Capture the cell that displays the provided text and extract its (x, y) central coordinate. 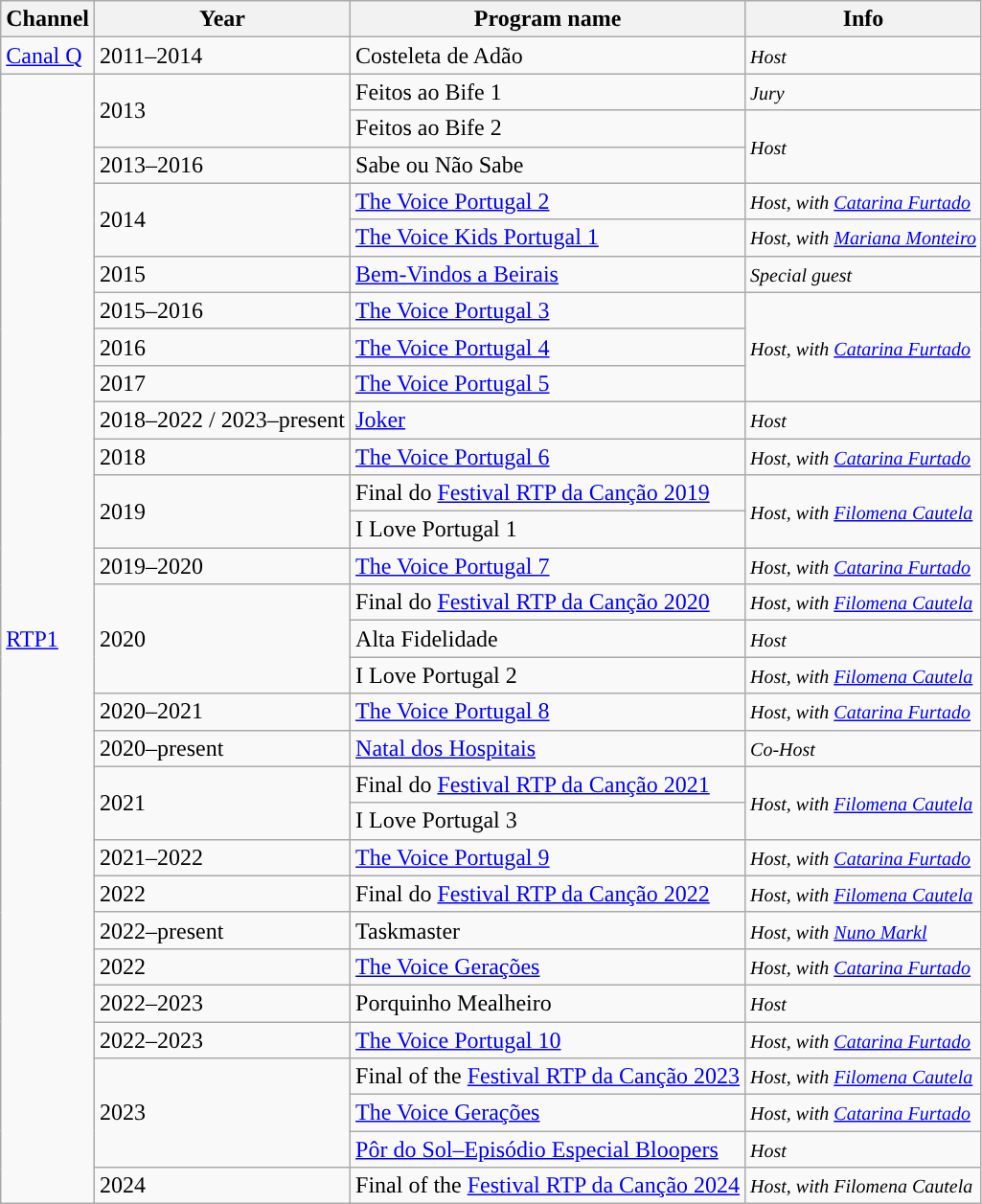
2024 (222, 1186)
RTP1 (48, 639)
Info (864, 19)
Joker (548, 420)
2018–2022 / 2023–present (222, 420)
2013–2016 (222, 165)
Special guest (864, 274)
Sabe ou Não Sabe (548, 165)
Final of the Festival RTP da Canção 2023 (548, 1077)
Porquinho Mealheiro (548, 1003)
Pôr do Sol–Episódio Especial Bloopers (548, 1149)
Final do Festival RTP da Canção 2022 (548, 894)
2013 (222, 110)
Program name (548, 19)
2020 (222, 639)
Feitos ao Bife 1 (548, 92)
Co-Host (864, 748)
The Voice Portugal 2 (548, 201)
2020–present (222, 748)
Host, with Nuno Markl (864, 930)
The Voice Portugal 10 (548, 1039)
Feitos ao Bife 2 (548, 128)
2021–2022 (222, 857)
The Voice Kids Portugal 1 (548, 238)
2020–2021 (222, 712)
2011–2014 (222, 56)
2016 (222, 347)
Final do Festival RTP da Canção 2021 (548, 784)
2021 (222, 803)
The Voice Portugal 3 (548, 310)
2017 (222, 383)
2015–2016 (222, 310)
2023 (222, 1113)
Final do Festival RTP da Canção 2019 (548, 493)
Costeleta de Adão (548, 56)
The Voice Portugal 4 (548, 347)
The Voice Portugal 7 (548, 566)
Final of the Festival RTP da Canção 2024 (548, 1186)
Taskmaster (548, 930)
Final do Festival RTP da Canção 2020 (548, 602)
Channel (48, 19)
Bem-Vindos a Beirais (548, 274)
The Voice Portugal 9 (548, 857)
The Voice Portugal 6 (548, 457)
Canal Q (48, 56)
I Love Portugal 2 (548, 675)
I Love Portugal 1 (548, 530)
The Voice Portugal 5 (548, 383)
Alta Fidelidade (548, 639)
Jury (864, 92)
2015 (222, 274)
2018 (222, 457)
2022–present (222, 930)
Natal dos Hospitais (548, 748)
Host, with Mariana Monteiro (864, 238)
The Voice Portugal 8 (548, 712)
2019 (222, 511)
2014 (222, 219)
I Love Portugal 3 (548, 821)
Year (222, 19)
2019–2020 (222, 566)
